Find where the given text appears and provide that cell's center as [X, Y] coordinate. 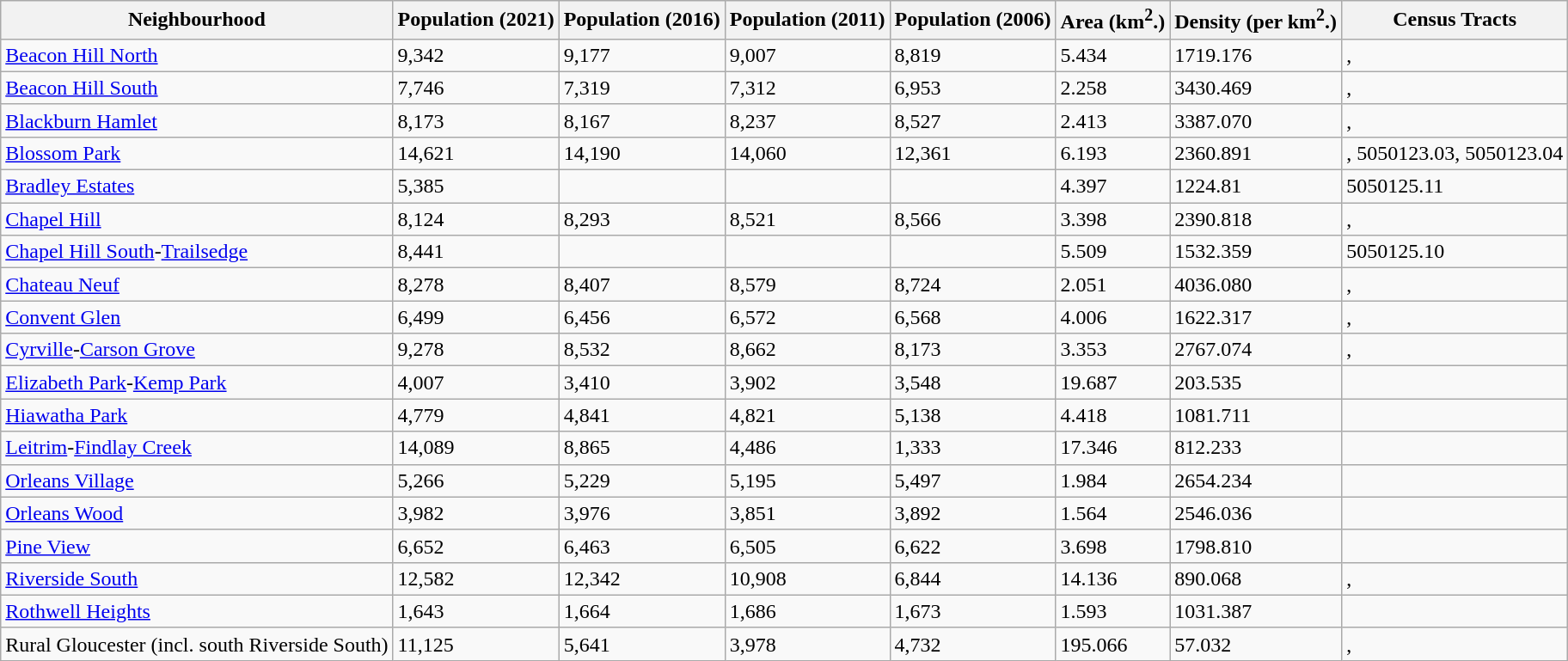
Population (2006) [973, 21]
8,441 [476, 252]
4.006 [1112, 317]
7,319 [641, 88]
Hiawatha Park [197, 415]
2360.891 [1256, 153]
Riverside South [197, 578]
Population (2011) [807, 21]
Population (2021) [476, 21]
6,622 [973, 546]
, 5050123.03, 5050123.04 [1455, 153]
5,138 [973, 415]
1.593 [1112, 611]
1,673 [973, 611]
Leitrim-Findlay Creek [197, 448]
3,976 [641, 513]
8,532 [641, 350]
3,982 [476, 513]
1224.81 [1256, 187]
5.434 [1112, 55]
4,007 [476, 383]
Census Tracts [1455, 21]
19.687 [1112, 383]
8,293 [641, 219]
57.032 [1256, 644]
Beacon Hill North [197, 55]
14,621 [476, 153]
Rothwell Heights [197, 611]
3.698 [1112, 546]
9,007 [807, 55]
6,499 [476, 317]
6.193 [1112, 153]
2.258 [1112, 88]
4,732 [973, 644]
5050125.10 [1455, 252]
12,342 [641, 578]
9,278 [476, 350]
11,125 [476, 644]
2.051 [1112, 285]
1031.387 [1256, 611]
Beacon Hill South [197, 88]
5,385 [476, 187]
4.418 [1112, 415]
10,908 [807, 578]
5,229 [641, 480]
Rural Gloucester (incl. south Riverside South) [197, 644]
8,237 [807, 120]
1.984 [1112, 480]
8,521 [807, 219]
Chateau Neuf [197, 285]
3.353 [1112, 350]
4,779 [476, 415]
12,582 [476, 578]
7,312 [807, 88]
14.136 [1112, 578]
6,572 [807, 317]
3,410 [641, 383]
4.397 [1112, 187]
7,746 [476, 88]
14,089 [476, 448]
Cyrville-Carson Grove [197, 350]
3430.469 [1256, 88]
812.233 [1256, 448]
5050125.11 [1455, 187]
6,953 [973, 88]
3,851 [807, 513]
Chapel Hill [197, 219]
Elizabeth Park-Kemp Park [197, 383]
5,195 [807, 480]
6,844 [973, 578]
Convent Glen [197, 317]
6,505 [807, 546]
Orleans Wood [197, 513]
1,686 [807, 611]
14,190 [641, 153]
3,892 [973, 513]
1,664 [641, 611]
6,568 [973, 317]
3387.070 [1256, 120]
12,361 [973, 153]
8,662 [807, 350]
2.413 [1112, 120]
9,177 [641, 55]
5,641 [641, 644]
8,278 [476, 285]
6,463 [641, 546]
1081.711 [1256, 415]
17.346 [1112, 448]
Bradley Estates [197, 187]
8,407 [641, 285]
1,333 [973, 448]
1798.810 [1256, 546]
8,124 [476, 219]
Blossom Park [197, 153]
Pine View [197, 546]
Area (km2.) [1112, 21]
890.068 [1256, 578]
4,821 [807, 415]
Blackburn Hamlet [197, 120]
Population (2016) [641, 21]
195.066 [1112, 644]
4,486 [807, 448]
6,456 [641, 317]
1,643 [476, 611]
5.509 [1112, 252]
3,978 [807, 644]
3,548 [973, 383]
8,724 [973, 285]
6,652 [476, 546]
1622.317 [1256, 317]
Density (per km2.) [1256, 21]
2767.074 [1256, 350]
8,566 [973, 219]
8,579 [807, 285]
8,167 [641, 120]
2654.234 [1256, 480]
4036.080 [1256, 285]
2390.818 [1256, 219]
Neighbourhood [197, 21]
14,060 [807, 153]
8,527 [973, 120]
1532.359 [1256, 252]
8,819 [973, 55]
8,865 [641, 448]
1.564 [1112, 513]
5,266 [476, 480]
4,841 [641, 415]
Orleans Village [197, 480]
3.398 [1112, 219]
3,902 [807, 383]
1719.176 [1256, 55]
5,497 [973, 480]
Chapel Hill South-Trailsedge [197, 252]
2546.036 [1256, 513]
203.535 [1256, 383]
9,342 [476, 55]
